Capture the cell that displays the provided text and extract its [x, y] central coordinate. 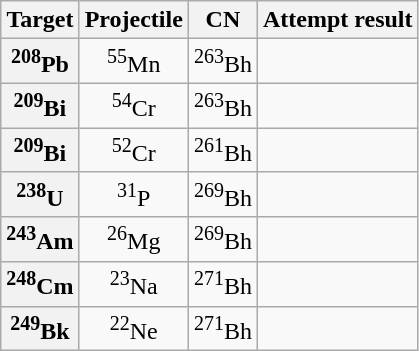
261Bh [222, 150]
238U [40, 194]
31P [134, 194]
55Mn [134, 62]
243Am [40, 240]
248Cm [40, 284]
249Bk [40, 328]
Target [40, 20]
54Cr [134, 106]
23Na [134, 284]
Attempt result [338, 20]
26Mg [134, 240]
208Pb [40, 62]
CN [222, 20]
Projectile [134, 20]
22Ne [134, 328]
52Cr [134, 150]
